Capture the cell that displays the provided text and extract its [x, y] central coordinate. 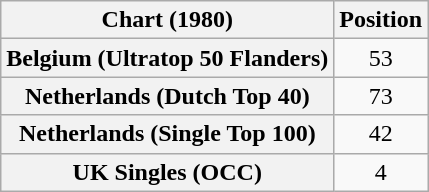
Netherlands (Dutch Top 40) [168, 96]
4 [381, 172]
53 [381, 58]
Chart (1980) [168, 20]
UK Singles (OCC) [168, 172]
Netherlands (Single Top 100) [168, 134]
Belgium (Ultratop 50 Flanders) [168, 58]
Position [381, 20]
42 [381, 134]
73 [381, 96]
